Extract the [x, y] coordinate from the center of the cell holding the provided text.  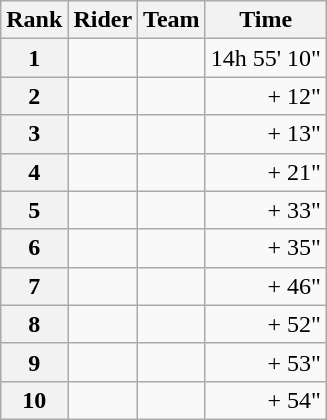
+ 54" [266, 400]
6 [34, 248]
+ 21" [266, 172]
Team [172, 20]
9 [34, 362]
1 [34, 58]
+ 35" [266, 248]
Time [266, 20]
3 [34, 134]
+ 52" [266, 324]
7 [34, 286]
+ 12" [266, 96]
+ 46" [266, 286]
Rider [103, 20]
4 [34, 172]
14h 55' 10" [266, 58]
+ 53" [266, 362]
10 [34, 400]
+ 33" [266, 210]
5 [34, 210]
Rank [34, 20]
2 [34, 96]
+ 13" [266, 134]
8 [34, 324]
